Detect which cell encompasses the target text, then output its (X, Y) center coordinate. 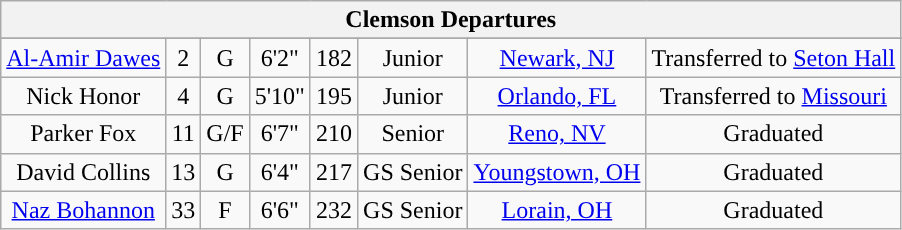
Orlando, FL (557, 96)
Lorain, OH (557, 210)
33 (184, 210)
Reno, NV (557, 134)
6'7" (280, 134)
F (225, 210)
Al-Amir Dawes (84, 58)
G/F (225, 134)
6'2" (280, 58)
13 (184, 172)
Parker Fox (84, 134)
6'6" (280, 210)
Senior (413, 134)
232 (334, 210)
6'4" (280, 172)
4 (184, 96)
217 (334, 172)
11 (184, 134)
182 (334, 58)
Clemson Departures (451, 20)
Naz Bohannon (84, 210)
David Collins (84, 172)
Nick Honor (84, 96)
5'10" (280, 96)
2 (184, 58)
195 (334, 96)
Youngstown, OH (557, 172)
Transferred to Seton Hall (774, 58)
Newark, NJ (557, 58)
210 (334, 134)
Transferred to Missouri (774, 96)
